Identify which cell holds the provided text, then report its [X, Y] central coordinate. 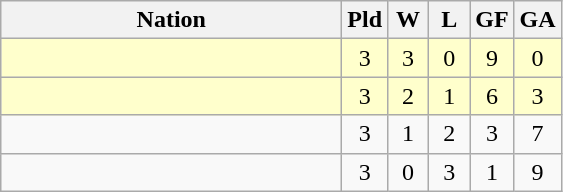
L [450, 20]
7 [538, 134]
GF [492, 20]
GA [538, 20]
6 [492, 96]
Nation [172, 20]
W [408, 20]
Pld [365, 20]
